Determine the (x, y) coordinate at the center of the cell enclosing the given text.  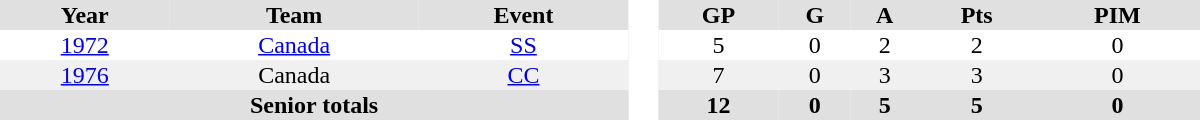
Event (524, 15)
PIM (1118, 15)
Team (294, 15)
1976 (85, 75)
Senior totals (314, 105)
12 (718, 105)
CC (524, 75)
Year (85, 15)
Pts (976, 15)
A (885, 15)
1972 (85, 45)
7 (718, 75)
G (815, 15)
GP (718, 15)
SS (524, 45)
